Identify which cell holds the provided text, then report its [X, Y] central coordinate. 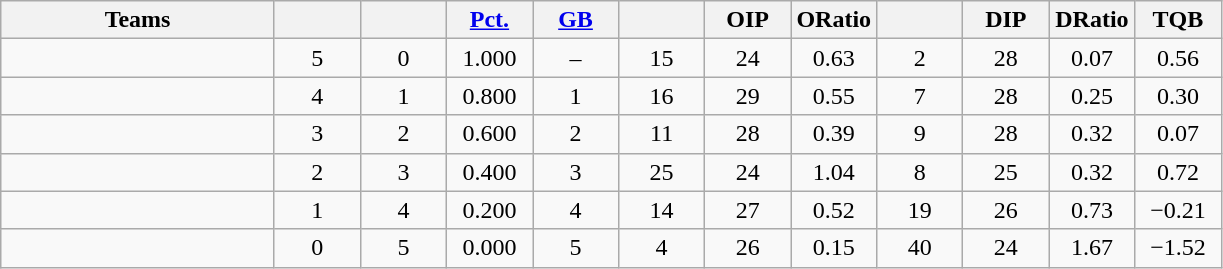
−1.52 [1178, 248]
Teams [138, 20]
−0.21 [1178, 210]
– [575, 58]
16 [662, 96]
8 [920, 172]
0.72 [1178, 172]
0.000 [489, 248]
1.67 [1092, 248]
0.30 [1178, 96]
14 [662, 210]
7 [920, 96]
11 [662, 134]
0.52 [834, 210]
19 [920, 210]
29 [748, 96]
DIP [1006, 20]
0.400 [489, 172]
0.200 [489, 210]
OIP [748, 20]
ORatio [834, 20]
TQB [1178, 20]
40 [920, 248]
1.04 [834, 172]
0.55 [834, 96]
0.800 [489, 96]
0.25 [1092, 96]
0.39 [834, 134]
DRatio [1092, 20]
15 [662, 58]
Pct. [489, 20]
0.15 [834, 248]
1.000 [489, 58]
0.600 [489, 134]
GB [575, 20]
0.73 [1092, 210]
0.56 [1178, 58]
27 [748, 210]
0.63 [834, 58]
9 [920, 134]
